Scan for the cell matching the given text and deliver its [x, y] coordinate at center. 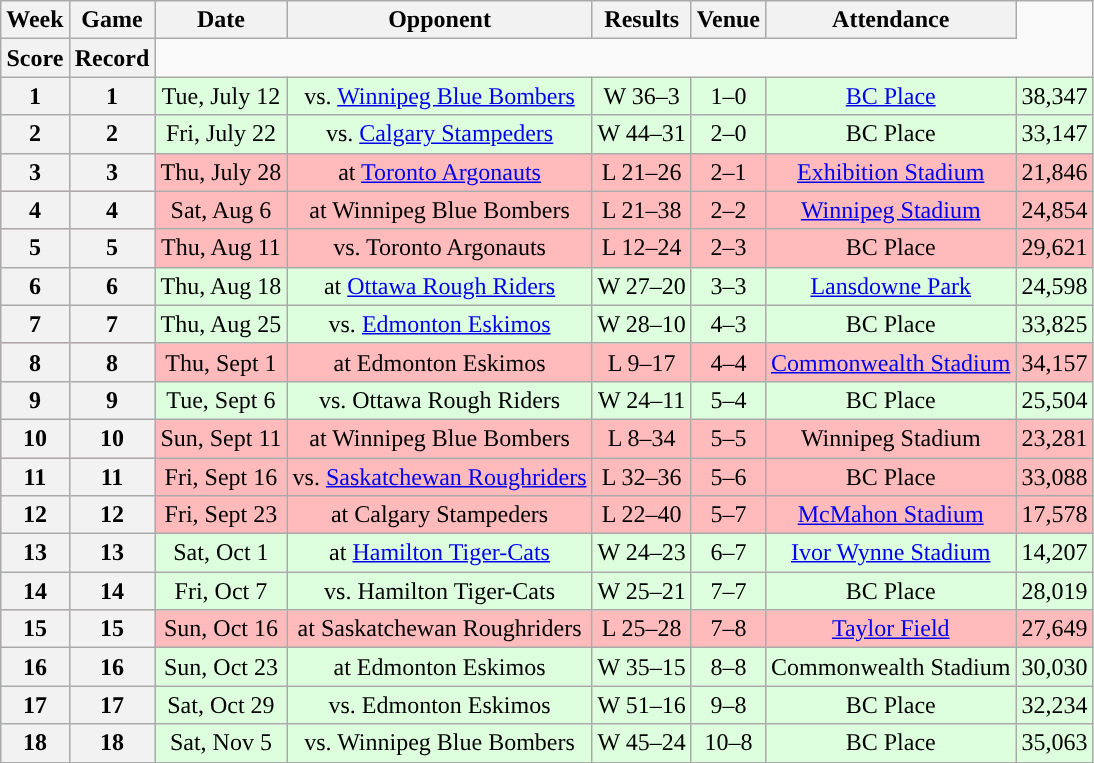
W 51–16 [642, 705]
Thu, Aug 11 [221, 248]
Sun, Oct 16 [221, 629]
W 28–10 [642, 324]
Opponent [440, 20]
10–8 [728, 743]
vs. Calgary Stampeders [440, 134]
Thu, Aug 18 [221, 286]
34,157 [1054, 362]
Week [35, 20]
24,598 [1054, 286]
Sat, Oct 29 [221, 705]
L 12–24 [642, 248]
27,649 [1054, 629]
W 36–3 [642, 96]
29,621 [1054, 248]
at Ottawa Rough Riders [440, 286]
4–3 [728, 324]
Tue, Sept 6 [221, 400]
W 24–23 [642, 553]
3–3 [728, 286]
Lansdowne Park [891, 286]
Sun, Sept 11 [221, 438]
2–0 [728, 134]
Ivor Wynne Stadium [891, 553]
W 45–24 [642, 743]
L 21–26 [642, 172]
5–4 [728, 400]
at Toronto Argonauts [440, 172]
Tue, July 12 [221, 96]
L 9–17 [642, 362]
38,347 [1054, 96]
W 35–15 [642, 667]
vs. Saskatchewan Roughriders [440, 477]
7–8 [728, 629]
Fri, Sept 23 [221, 515]
35,063 [1054, 743]
28,019 [1054, 591]
Sat, Aug 6 [221, 210]
at Saskatchewan Roughriders [440, 629]
Thu, Sept 1 [221, 362]
2–2 [728, 210]
Attendance [891, 20]
14,207 [1054, 553]
5–6 [728, 477]
vs. Toronto Argonauts [440, 248]
33,825 [1054, 324]
Sat, Nov 5 [221, 743]
W 25–21 [642, 591]
L 8–34 [642, 438]
23,281 [1054, 438]
at Hamilton Tiger-Cats [440, 553]
Results [642, 20]
McMahon Stadium [891, 515]
Fri, Oct 7 [221, 591]
L 22–40 [642, 515]
Sun, Oct 23 [221, 667]
L 21–38 [642, 210]
W 24–11 [642, 400]
Fri, July 22 [221, 134]
W 27–20 [642, 286]
25,504 [1054, 400]
2–3 [728, 248]
5–5 [728, 438]
at Calgary Stampeders [440, 515]
5–7 [728, 515]
Venue [728, 20]
4–4 [728, 362]
7–7 [728, 591]
8–8 [728, 667]
Thu, Aug 25 [221, 324]
Fri, Sept 16 [221, 477]
Record [112, 58]
1–0 [728, 96]
Game [112, 20]
9–8 [728, 705]
L 25–28 [642, 629]
2–1 [728, 172]
W 44–31 [642, 134]
Sat, Oct 1 [221, 553]
Score [35, 58]
L 32–36 [642, 477]
Date [221, 20]
32,234 [1054, 705]
6–7 [728, 553]
Thu, July 28 [221, 172]
21,846 [1054, 172]
33,147 [1054, 134]
vs. Hamilton Tiger-Cats [440, 591]
vs. Ottawa Rough Riders [440, 400]
Taylor Field [891, 629]
30,030 [1054, 667]
17,578 [1054, 515]
24,854 [1054, 210]
Exhibition Stadium [891, 172]
33,088 [1054, 477]
